Scan for the cell matching the given text and deliver its (X, Y) coordinate at center. 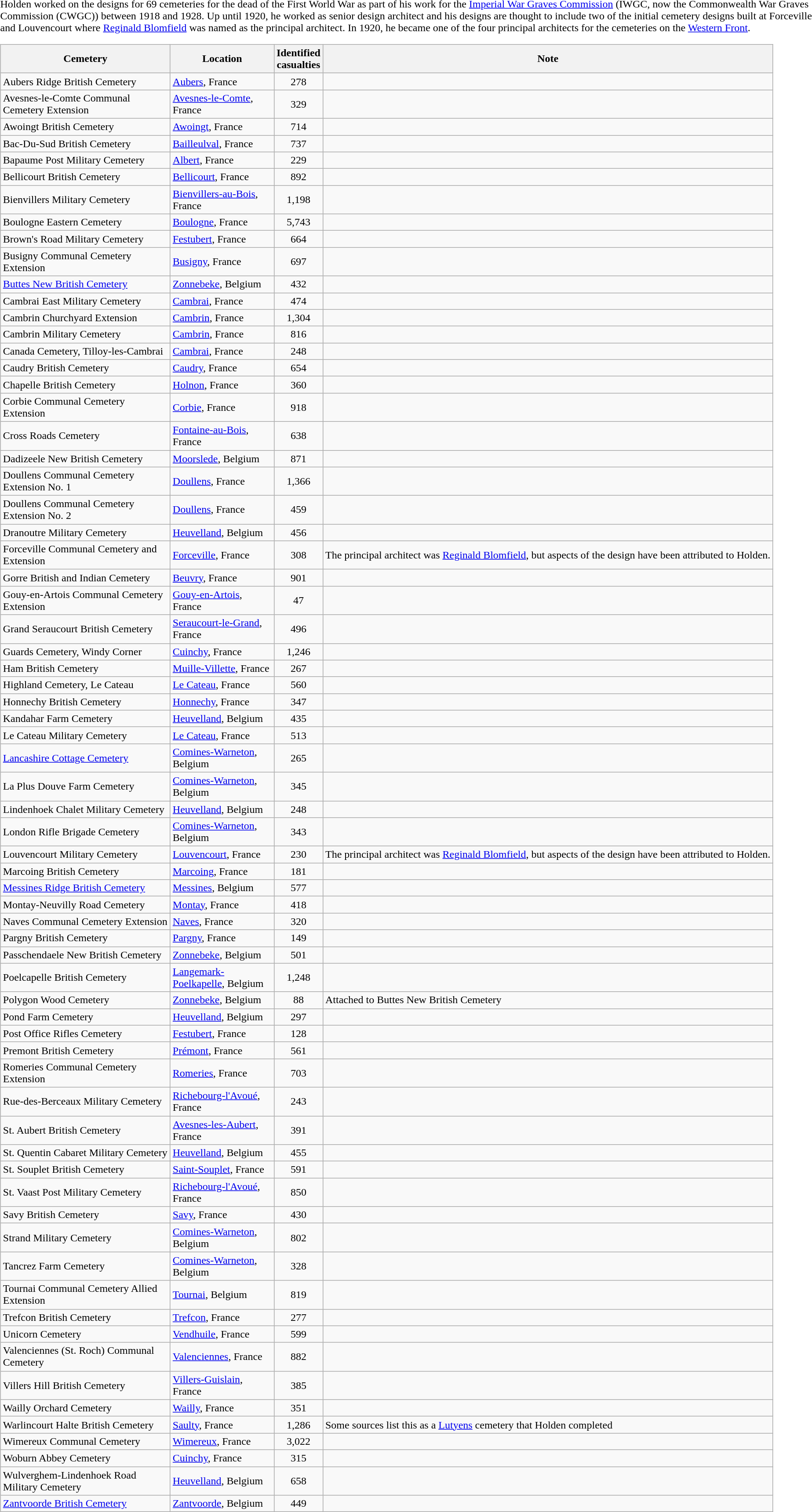
871 (298, 458)
Montay-Neuvilly Road Cemetery (85, 905)
Lancashire Cottage Cemetery (85, 758)
345 (298, 787)
London Rifle Brigade Cemetery (85, 832)
Guards Cemetery, Windy Corner (85, 652)
Woburn Abbey Cemetery (85, 1458)
Wimereux, France (222, 1441)
577 (298, 888)
901 (298, 578)
Vendhuile, France (222, 1334)
Dranoutre Military Cemetery (85, 533)
Strand Military Cemetery (85, 1237)
Tournai Communal Cemetery Allied Extension (85, 1294)
297 (298, 1017)
Fontaine-au-Bois, France (222, 436)
Passchendaele New British Cemetery (85, 955)
Bienvillers Military Cemetery (85, 199)
Lindenhoek Chalet Military Cemetery (85, 809)
Gouy-en-Artois, France (222, 600)
Rue-des-Berceaux Military Cemetery (85, 1101)
Cambrin Military Cemetery (85, 334)
328 (298, 1266)
Naves Communal Cemetery Extension (85, 921)
430 (298, 1215)
Premont British Cemetery (85, 1050)
Polygon Wood Cemetery (85, 1000)
Corbie, France (222, 407)
882 (298, 1357)
229 (298, 160)
St. Vaast Post Military Cemetery (85, 1193)
88 (298, 1000)
Wulverghem-Lindenhoek Road Military Cemetery (85, 1481)
Cambrai East Military Cemetery (85, 301)
Holnon, France (222, 384)
714 (298, 127)
474 (298, 301)
1,198 (298, 199)
892 (298, 177)
456 (298, 533)
1,246 (298, 652)
320 (298, 921)
Brown's Road Military Cemetery (85, 239)
Chapelle British Cemetery (85, 384)
Honnechy, France (222, 702)
Trefcon, France (222, 1317)
360 (298, 384)
Trefcon British Cemetery (85, 1317)
Aubers, France (222, 81)
Corbie Communal Cemetery Extension (85, 407)
664 (298, 239)
Avesnes-le-Comte Communal Cemetery Extension (85, 104)
Louvencourt Military Cemetery (85, 855)
Note (548, 59)
Bapaume Post Military Cemetery (85, 160)
449 (298, 1504)
Bac-Du-Sud British Cemetery (85, 144)
Doullens Communal Cemetery Extension No. 2 (85, 510)
Buttes New British Cemetery (85, 284)
Aubers Ridge British Cemetery (85, 81)
278 (298, 81)
918 (298, 407)
Bellicourt British Cemetery (85, 177)
Marcoing British Cemetery (85, 871)
La Plus Douve Farm Cemetery (85, 787)
560 (298, 685)
Zantvoorde, Belgium (222, 1504)
Boulogne, France (222, 222)
Montay, France (222, 905)
Villers-Guislain, France (222, 1385)
Messines, Belgium (222, 888)
591 (298, 1170)
Cross Roads Cemetery (85, 436)
Honnechy British Cemetery (85, 702)
181 (298, 871)
Caudry, France (222, 368)
513 (298, 735)
Messines Ridge British Cemetery (85, 888)
267 (298, 668)
315 (298, 1458)
128 (298, 1033)
Louvencourt, France (222, 855)
Gouy-en-Artois Communal Cemetery Extension (85, 600)
Seraucourt-le-Grand, France (222, 629)
Saulty, France (222, 1425)
Some sources list this as a Lutyens cemetery that Holden completed (548, 1425)
391 (298, 1130)
5,743 (298, 222)
Moorslede, Belgium (222, 458)
Tancrez Farm Cemetery (85, 1266)
Avesnes-le-Comte, France (222, 104)
Romeries Communal Cemetery Extension (85, 1073)
Highland Cemetery, Le Cateau (85, 685)
Beuvry, France (222, 578)
Forceville, France (222, 555)
1,366 (298, 482)
496 (298, 629)
Langemark-Poelkapelle, Belgium (222, 977)
Attached to Buttes New British Cemetery (548, 1000)
501 (298, 955)
Pond Farm Cemetery (85, 1017)
St. Quentin Cabaret Military Cemetery (85, 1153)
343 (298, 832)
Valenciennes (St. Roch) Communal Cemetery (85, 1357)
Warlincourt Halte British Cemetery (85, 1425)
Savy, France (222, 1215)
277 (298, 1317)
Ham British Cemetery (85, 668)
Canada Cemetery, Tilloy-les-Cambrai (85, 351)
Villers Hill British Cemetery (85, 1385)
265 (298, 758)
308 (298, 555)
703 (298, 1073)
351 (298, 1408)
3,022 (298, 1441)
737 (298, 144)
Pargny British Cemetery (85, 938)
561 (298, 1050)
850 (298, 1193)
Wailly Orchard Cemetery (85, 1408)
149 (298, 938)
654 (298, 368)
Busigny, France (222, 262)
47 (298, 600)
Forceville Communal Cemetery and Extension (85, 555)
230 (298, 855)
1,248 (298, 977)
Pargny, France (222, 938)
Valenciennes, France (222, 1357)
Caudry British Cemetery (85, 368)
Naves, France (222, 921)
Muille-Villette, France (222, 668)
802 (298, 1237)
385 (298, 1385)
Bienvillers-au-Bois, France (222, 199)
Tournai, Belgium (222, 1294)
Wailly, France (222, 1408)
Grand Seraucourt British Cemetery (85, 629)
Bellicourt, France (222, 177)
Identifiedcasualties (298, 59)
638 (298, 436)
Gorre British and Indian Cemetery (85, 578)
658 (298, 1481)
Le Cateau Military Cemetery (85, 735)
Poelcapelle British Cemetery (85, 977)
Albert, France (222, 160)
816 (298, 334)
Awoingt, France (222, 127)
Post Office Rifles Cemetery (85, 1033)
432 (298, 284)
Avesnes-les-Aubert, France (222, 1130)
1,304 (298, 318)
418 (298, 905)
Dadizeele New British Cemetery (85, 458)
459 (298, 510)
Marcoing, France (222, 871)
243 (298, 1101)
Wimereux Communal Cemetery (85, 1441)
Location (222, 59)
Busigny Communal Cemetery Extension (85, 262)
Bailleulval, France (222, 144)
St. Souplet British Cemetery (85, 1170)
Savy British Cemetery (85, 1215)
599 (298, 1334)
819 (298, 1294)
St. Aubert British Cemetery (85, 1130)
Kandahar Farm Cemetery (85, 718)
Doullens Communal Cemetery Extension No. 1 (85, 482)
Saint-Souplet, France (222, 1170)
Boulogne Eastern Cemetery (85, 222)
455 (298, 1153)
Cambrin Churchyard Extension (85, 318)
Awoingt British Cemetery (85, 127)
Prémont, France (222, 1050)
Cemetery (85, 59)
Romeries, France (222, 1073)
347 (298, 702)
1,286 (298, 1425)
Unicorn Cemetery (85, 1334)
Zantvoorde British Cemetery (85, 1504)
329 (298, 104)
435 (298, 718)
697 (298, 262)
